Find where the given text appears and provide that cell's center as (X, Y) coordinate. 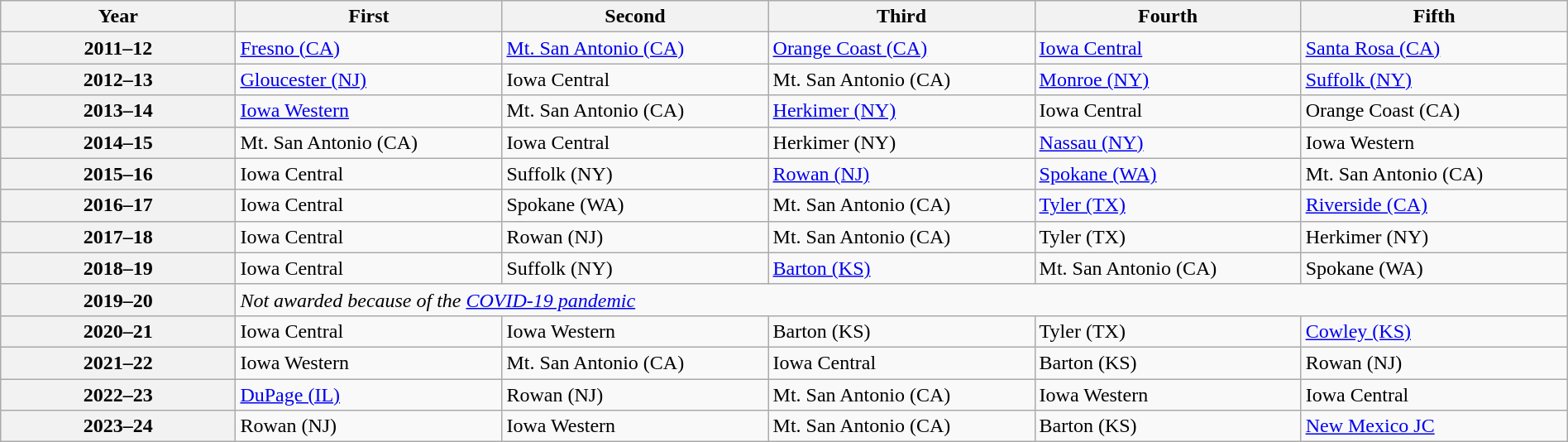
2014–15 (118, 142)
2011–12 (118, 48)
2023–24 (118, 426)
2012–13 (118, 79)
Fourth (1168, 17)
Gloucester (NJ) (369, 79)
New Mexico JC (1434, 426)
Monroe (NY) (1168, 79)
2018–19 (118, 268)
Nassau (NY) (1168, 142)
Third (901, 17)
2013–14 (118, 111)
2022–23 (118, 395)
2020–21 (118, 331)
Cowley (KS) (1434, 331)
First (369, 17)
2016–17 (118, 205)
Fifth (1434, 17)
Santa Rosa (CA) (1434, 48)
Fresno (CA) (369, 48)
Second (635, 17)
2015–16 (118, 174)
Year (118, 17)
Not awarded because of the COVID-19 pandemic (901, 300)
2017–18 (118, 237)
DuPage (IL) (369, 395)
Riverside (CA) (1434, 205)
2021–22 (118, 363)
2019–20 (118, 300)
